For the text-containing cell, return its midpoint in [x, y] coordinate format. 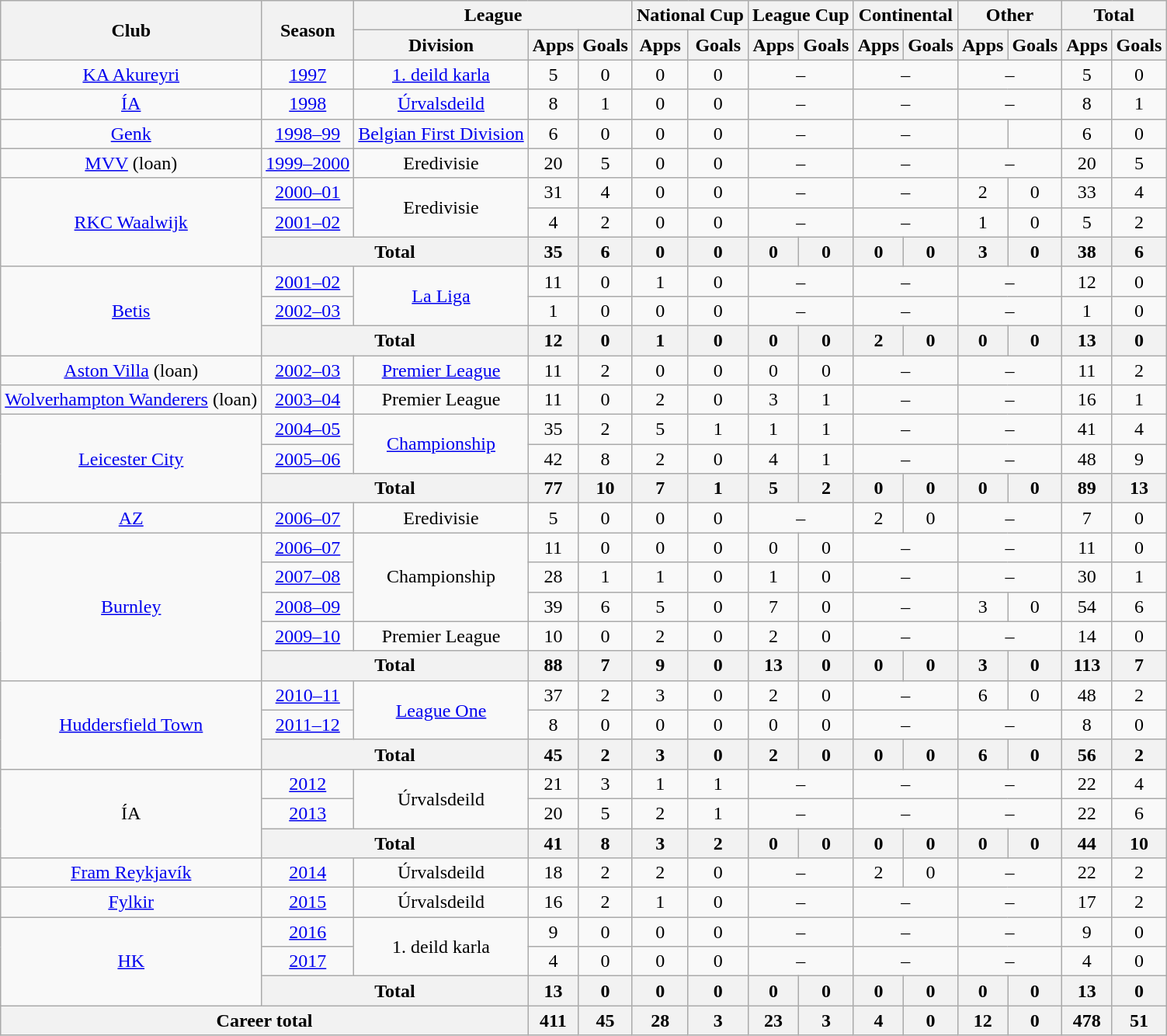
39 [553, 607]
League [494, 16]
1999–2000 [307, 163]
42 [553, 459]
2012 [307, 784]
411 [553, 1020]
89 [1087, 488]
51 [1139, 1020]
RKC Waalwijk [131, 222]
2000–01 [307, 193]
2003–04 [307, 400]
2005–06 [307, 459]
Continental [905, 16]
17 [1087, 902]
Wolverhampton Wanderers (loan) [131, 400]
Belgian First Division [441, 134]
33 [1087, 193]
Genk [131, 134]
2016 [307, 932]
Club [131, 30]
Fylkir [131, 902]
Leicester City [131, 459]
31 [553, 193]
56 [1087, 754]
Fram Reykjavík [131, 873]
2009–10 [307, 636]
44 [1087, 843]
League One [441, 710]
2004–05 [307, 429]
1998–99 [307, 134]
1998 [307, 104]
21 [553, 784]
478 [1087, 1020]
League Cup [801, 16]
54 [1087, 607]
113 [1087, 666]
Division [441, 45]
HK [131, 961]
2011–12 [307, 725]
38 [1087, 252]
MVV (loan) [131, 163]
2008–09 [307, 607]
2010–11 [307, 695]
88 [553, 666]
KA Akureyri [131, 75]
30 [1087, 577]
National Cup [689, 16]
Burnley [131, 607]
Season [307, 30]
2017 [307, 961]
Career total [264, 1020]
Betis [131, 311]
23 [773, 1020]
14 [1087, 636]
Huddersfield Town [131, 725]
Aston Villa (loan) [131, 370]
AZ [131, 518]
2007–08 [307, 577]
Other [1009, 16]
2014 [307, 873]
2015 [307, 902]
1997 [307, 75]
77 [553, 488]
2013 [307, 813]
La Liga [441, 296]
18 [553, 873]
37 [553, 695]
